Determine the [X, Y] coordinate at the center of the cell enclosing the given text.  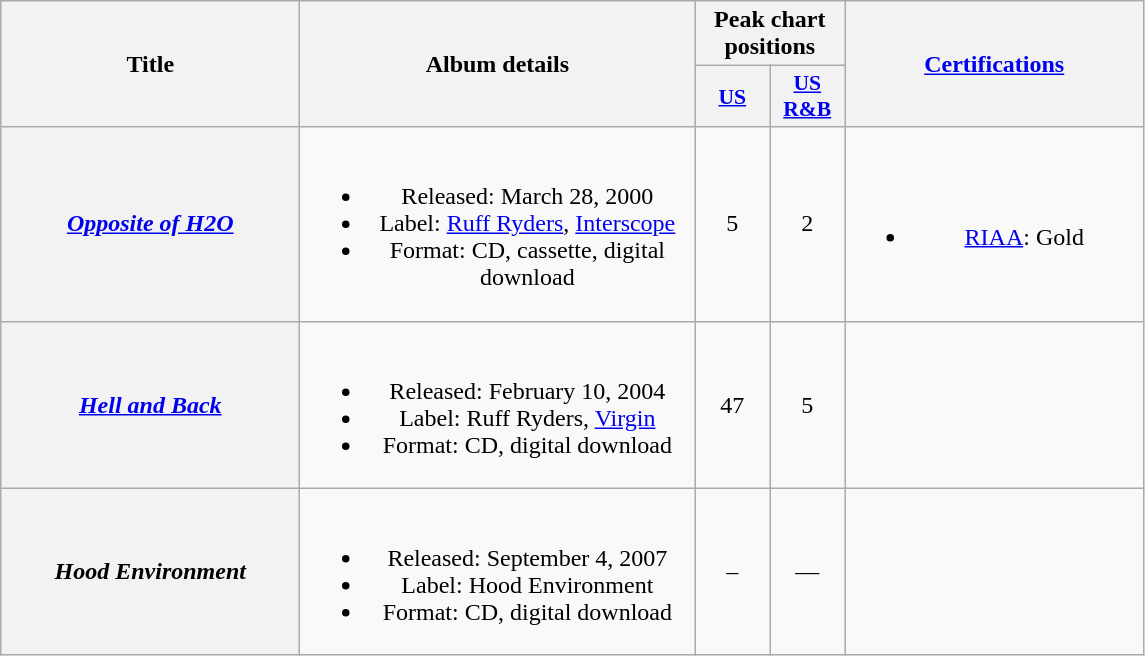
Album details [498, 64]
Peak chart positions [770, 34]
— [808, 572]
US [732, 96]
Released: September 4, 2007Label: Hood EnvironmentFormat: CD, digital download [498, 572]
Opposite of H2O [150, 224]
Hell and Back [150, 404]
47 [732, 404]
2 [808, 224]
Released: February 10, 2004Label: Ruff Ryders, VirginFormat: CD, digital download [498, 404]
Certifications [994, 64]
Released: March 28, 2000Label: Ruff Ryders, InterscopeFormat: CD, cassette, digital download [498, 224]
Hood Environment [150, 572]
Title [150, 64]
RIAA: Gold [994, 224]
US R&B [808, 96]
– [732, 572]
